Provide the (x, y) coordinate of the cell's center where the given text is located.  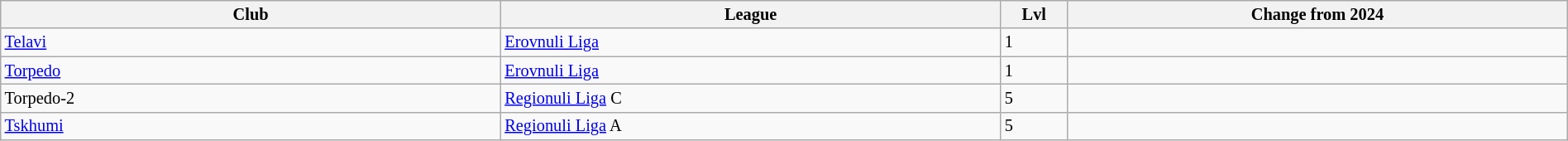
Regionuli Liga C (751, 98)
Lvl (1034, 14)
Tskhumi (251, 126)
Change from 2024 (1318, 14)
Torpedo (251, 70)
Telavi (251, 42)
Club (251, 14)
League (751, 14)
Regionuli Liga A (751, 126)
Torpedo-2 (251, 98)
